Provide the [X, Y] coordinate of the cell's center where the given text is located.  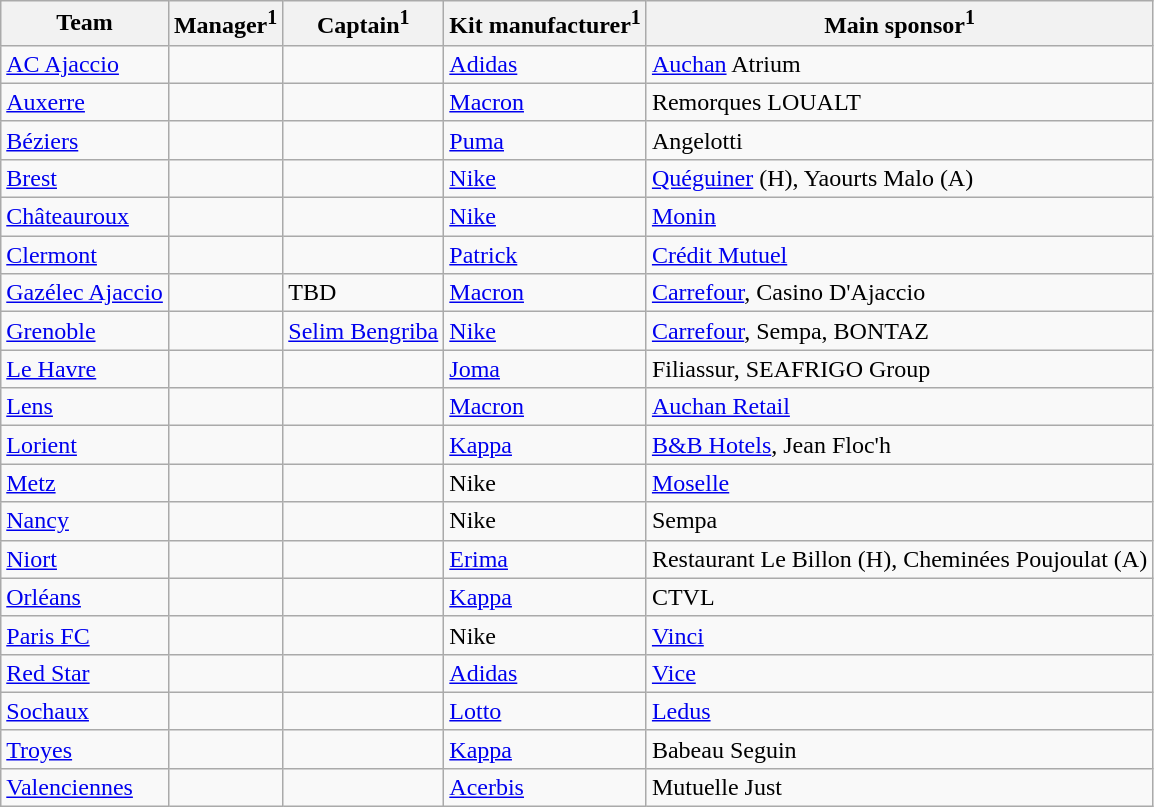
Niort [85, 559]
Carrefour, Sempa, BONTAZ [899, 331]
Monin [899, 217]
Kit manufacturer1 [546, 24]
Orléans [85, 597]
Le Havre [85, 369]
Metz [85, 483]
Filiassur, SEAFRIGO Group [899, 369]
Ledus [899, 711]
Angelotti [899, 140]
Puma [546, 140]
Sochaux [85, 711]
Moselle [899, 483]
Babeau Seguin [899, 749]
Restaurant Le Billon (H), Cheminées Poujoulat (A) [899, 559]
Quéguiner (H), Yaourts Malo (A) [899, 178]
Valenciennes [85, 787]
TBD [364, 293]
Vice [899, 673]
CTVL [899, 597]
Troyes [85, 749]
Lotto [546, 711]
Erima [546, 559]
Nancy [85, 521]
AC Ajaccio [85, 64]
Lorient [85, 445]
Auxerre [85, 102]
Lens [85, 407]
Grenoble [85, 331]
Auchan Atrium [899, 64]
B&B Hotels, Jean Floc'h [899, 445]
Manager1 [225, 24]
Vinci [899, 635]
Clermont [85, 255]
Sempa [899, 521]
Team [85, 24]
Remorques LOUALT [899, 102]
Main sponsor1 [899, 24]
Red Star [85, 673]
Châteauroux [85, 217]
Captain1 [364, 24]
Gazélec Ajaccio [85, 293]
Paris FC [85, 635]
Acerbis [546, 787]
Patrick [546, 255]
Auchan Retail [899, 407]
Béziers [85, 140]
Joma [546, 369]
Crédit Mutuel [899, 255]
Mutuelle Just [899, 787]
Brest [85, 178]
Carrefour, Casino D'Ajaccio [899, 293]
Selim Bengriba [364, 331]
